Locate the cell with the specified text and output its [X, Y] center coordinate. 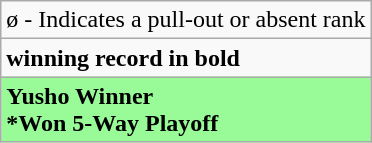
Yusho Winner*Won 5-Way Playoff [186, 110]
ø - Indicates a pull-out or absent rank [186, 20]
winning record in bold [186, 58]
